From the cell containing the given text, extract its center point as (x, y) coordinate. 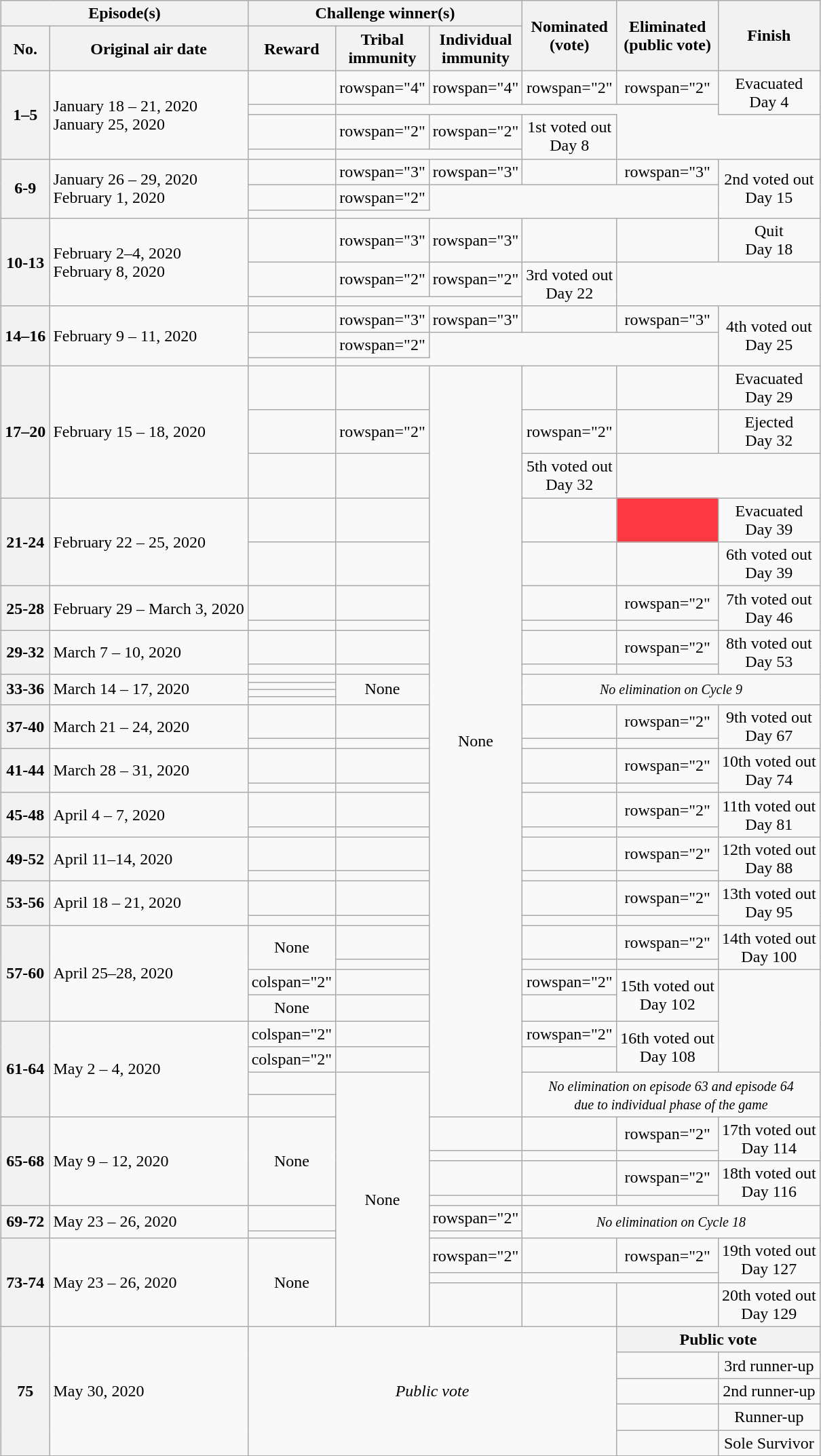
April 4 – 7, 2020 (149, 814)
45-48 (26, 814)
Sole Survivor (769, 1443)
13th voted outDay 95 (769, 902)
73-74 (26, 1282)
3rd runner-up (769, 1365)
6-9 (26, 189)
16th voted outDay 108 (668, 1047)
3rd voted outDay 22 (570, 284)
75 (26, 1391)
4th voted outDay 25 (769, 335)
January 18 – 21, 2020January 25, 2020 (149, 115)
No elimination on Cycle 18 (671, 1221)
41-44 (26, 771)
1st voted outDay 8 (570, 137)
Eliminated (public vote) (668, 35)
2nd voted outDay 15 (769, 189)
29-32 (26, 653)
12th voted outDay 88 (769, 859)
Reward (292, 49)
February 2–4, 2020February 8, 2020 (149, 262)
No elimination on episode 63 and episode 64 due to individual phase of the game (671, 1095)
37-40 (26, 726)
EvacuatedDay 39 (769, 520)
QuitDay 18 (769, 240)
February 15 – 18, 2020 (149, 432)
Finish (769, 35)
19th voted outDay 127 (769, 1261)
Episode(s) (125, 14)
Original air date (149, 49)
57-60 (26, 973)
April 25–28, 2020 (149, 973)
8th voted outDay 53 (769, 653)
March 28 – 31, 2020 (149, 771)
65-68 (26, 1161)
May 2 – 4, 2020 (149, 1069)
EvacuatedDay 4 (769, 92)
25-28 (26, 608)
May 9 – 12, 2020 (149, 1161)
2nd runner-up (769, 1391)
February 22 – 25, 2020 (149, 542)
11th voted outDay 81 (769, 814)
17th voted outDay 114 (769, 1138)
Individual immunity (476, 49)
18th voted outDay 116 (769, 1183)
No. (26, 49)
5th voted outDay 32 (570, 476)
14–16 (26, 335)
20th voted outDay 129 (769, 1304)
March 7 – 10, 2020 (149, 653)
May 30, 2020 (149, 1391)
61-64 (26, 1069)
EvacuatedDay 29 (769, 387)
February 9 – 11, 2020 (149, 335)
53-56 (26, 902)
69-72 (26, 1221)
January 26 – 29, 2020February 1, 2020 (149, 189)
1–5 (26, 115)
March 14 – 17, 2020 (149, 689)
Tribal immunity (383, 49)
March 21 – 24, 2020 (149, 726)
April 18 – 21, 2020 (149, 902)
EjectedDay 32 (769, 432)
Runner-up (769, 1417)
February 29 – March 3, 2020 (149, 608)
15th voted outDay 102 (668, 995)
Nominated (vote) (570, 35)
10-13 (26, 262)
7th voted outDay 46 (769, 608)
6th voted outDay 39 (769, 564)
14th voted outDay 100 (769, 947)
Challenge winner(s) (385, 14)
10th voted outDay 74 (769, 771)
9th voted outDay 67 (769, 726)
21-24 (26, 542)
April 11–14, 2020 (149, 859)
49-52 (26, 859)
No elimination on Cycle 9 (671, 689)
17–20 (26, 432)
33-36 (26, 689)
